Determine the (X, Y) coordinate at the center of the cell enclosing the given text.  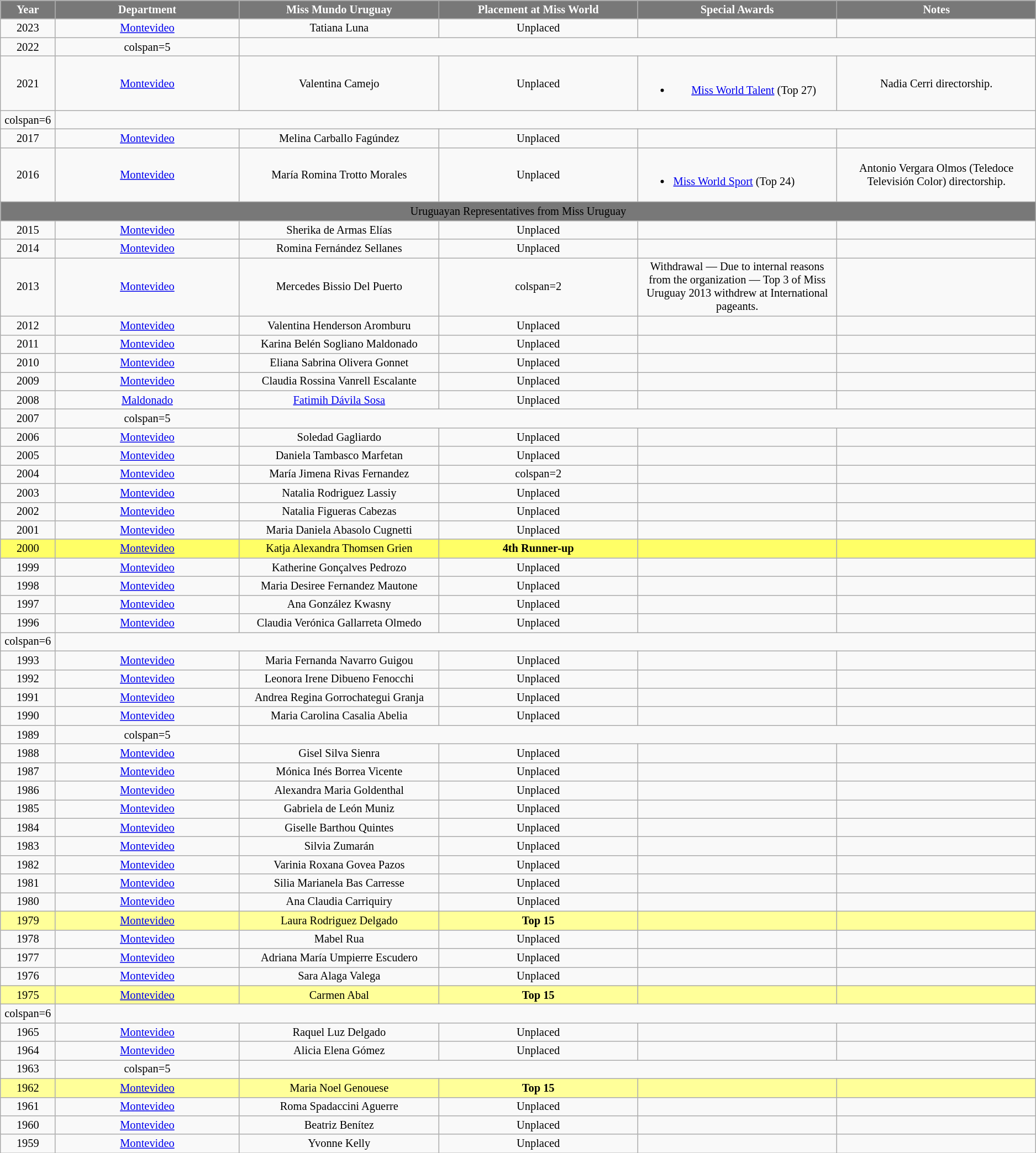
Yvonne Kelly (339, 1144)
Alexandra Maria Goldenthal (339, 791)
2000 (28, 549)
Miss Mundo Uruguay (339, 9)
Maria Daniela Abasolo Cugnetti (339, 530)
María Jimena Rivas Fernandez (339, 474)
2008 (28, 400)
Soledad Gagliardo (339, 437)
Katja Alexandra Thomsen Grien (339, 549)
Year (28, 9)
Ana González Kwasny (339, 604)
Varinia Roxana Govea Pazos (339, 865)
1979 (28, 920)
1987 (28, 772)
2003 (28, 493)
1965 (28, 1032)
Adriana María Umpierre Escudero (339, 957)
Nadia Cerri directorship. (937, 83)
1993 (28, 660)
Fatimih Dávila Sosa (339, 400)
2022 (28, 47)
2006 (28, 437)
Uruguayan Representatives from Miss Uruguay (518, 212)
Maria Carolina Casalia Abelia (339, 716)
2016 (28, 175)
Miss World Sport (Top 24) (737, 175)
1976 (28, 976)
1982 (28, 865)
Ana Claudia Carriquiry (339, 902)
Sara Alaga Valega (339, 976)
1975 (28, 995)
1999 (28, 567)
Romina Fernández Sellanes (339, 249)
2023 (28, 28)
1985 (28, 809)
1977 (28, 957)
2017 (28, 138)
Gisel Silva Sienra (339, 753)
Special Awards (737, 9)
Leonora Irene Dibueno Fenocchi (339, 679)
1962 (28, 1088)
Katherine Gonçalves Pedrozo (339, 567)
Karina Belén Sogliano Maldonado (339, 344)
Natalia Figueras Cabezas (339, 512)
Melina Carballo Fagúndez (339, 138)
María Romina Trotto Morales (339, 175)
1964 (28, 1051)
1963 (28, 1069)
Andrea Regina Gorrochategui Granja (339, 697)
Tatiana Luna (339, 28)
Giselle Barthou Quintes (339, 828)
2009 (28, 381)
Beatriz Benítez (339, 1125)
1988 (28, 753)
1959 (28, 1144)
1981 (28, 883)
Eliana Sabrina Olivera Gonnet (339, 362)
2014 (28, 249)
2007 (28, 418)
2010 (28, 362)
Daniela Tambasco Marfetan (339, 456)
Laura Rodriguez Delgado (339, 920)
Sherika de Armas Elías (339, 230)
2005 (28, 456)
Alicia Elena Gómez (339, 1051)
2013 (28, 287)
2011 (28, 344)
1991 (28, 697)
Maria Noel Genouese (339, 1088)
Raquel Luz Delgado (339, 1032)
4th Runner-up (538, 549)
Claudia Rossina Vanrell Escalante (339, 381)
2001 (28, 530)
1989 (28, 735)
1997 (28, 604)
1986 (28, 791)
Notes (937, 9)
2015 (28, 230)
Mercedes Bissio Del Puerto (339, 287)
Mabel Rua (339, 939)
Maldonado (147, 400)
Silvia Zumarán (339, 846)
1984 (28, 828)
Gabriela de León Muniz (339, 809)
Withdrawal — Due to internal reasons from the organization — Top 3 of Miss Uruguay 2013 withdrew at International pageants. (737, 287)
Roma Spadaccini Aguerre (339, 1107)
Miss World Talent (Top 27) (737, 83)
2002 (28, 512)
Silia Marianela Bas Carresse (339, 883)
Maria Desiree Fernandez Mautone (339, 586)
Mónica Inés Borrea Vicente (339, 772)
1996 (28, 623)
1980 (28, 902)
Department (147, 9)
1990 (28, 716)
Antonio Vergara Olmos (Teledoce Televisión Color) directorship. (937, 175)
Placement at Miss World (538, 9)
Carmen Abal (339, 995)
Valentina Camejo (339, 83)
2021 (28, 83)
1961 (28, 1107)
2012 (28, 325)
1998 (28, 586)
Claudia Verónica Gallarreta Olmedo (339, 623)
1992 (28, 679)
Maria Fernanda Navarro Guigou (339, 660)
Natalia Rodriguez Lassiy (339, 493)
Valentina Henderson Aromburu (339, 325)
2004 (28, 474)
1960 (28, 1125)
1983 (28, 846)
1978 (28, 939)
